Detect which cell encompasses the target text, then output its (X, Y) center coordinate. 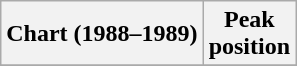
Peakposition (249, 34)
Chart (1988–1989) (102, 34)
